Provide the (X, Y) coordinate of the cell's center where the given text is located.  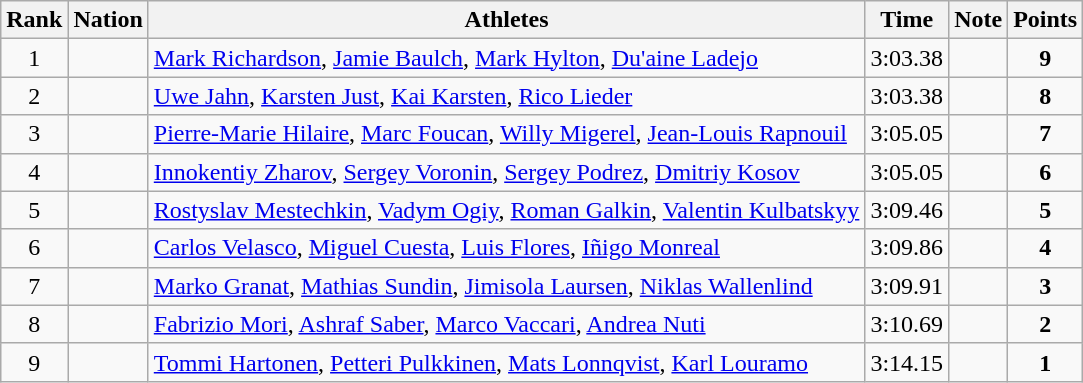
Athletes (506, 20)
Points (1046, 20)
Time (907, 20)
Innokentiy Zharov, Sergey Voronin, Sergey Podrez, Dmitriy Kosov (506, 172)
Marko Granat, Mathias Sundin, Jimisola Laursen, Niklas Wallenlind (506, 286)
3:09.91 (907, 286)
3:09.46 (907, 210)
Carlos Velasco, Miguel Cuesta, Luis Flores, Iñigo Monreal (506, 248)
Mark Richardson, Jamie Baulch, Mark Hylton, Du'aine Ladejo (506, 58)
Note (978, 20)
3:14.15 (907, 362)
Fabrizio Mori, Ashraf Saber, Marco Vaccari, Andrea Nuti (506, 324)
Rostyslav Mestechkin, Vadym Ogiy, Roman Galkin, Valentin Kulbatskyy (506, 210)
Uwe Jahn, Karsten Just, Kai Karsten, Rico Lieder (506, 96)
3:10.69 (907, 324)
Rank (34, 20)
3:09.86 (907, 248)
Tommi Hartonen, Petteri Pulkkinen, Mats Lonnqvist, Karl Louramo (506, 362)
Pierre-Marie Hilaire, Marc Foucan, Willy Migerel, Jean-Louis Rapnouil (506, 134)
Nation (108, 20)
